Determine the (x, y) coordinate at the center of the cell enclosing the given text.  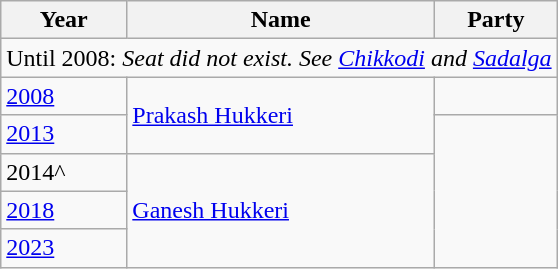
2014^ (64, 172)
Until 2008: Seat did not exist. See Chikkodi and Sadalga (279, 58)
2018 (64, 210)
Party (496, 20)
2013 (64, 134)
2008 (64, 96)
Ganesh Hukkeri (281, 210)
Name (281, 20)
Prakash Hukkeri (281, 115)
2023 (64, 248)
Year (64, 20)
